Pinpoint the cell where the given text exists, returning its (X, Y) midpoint coordinate. 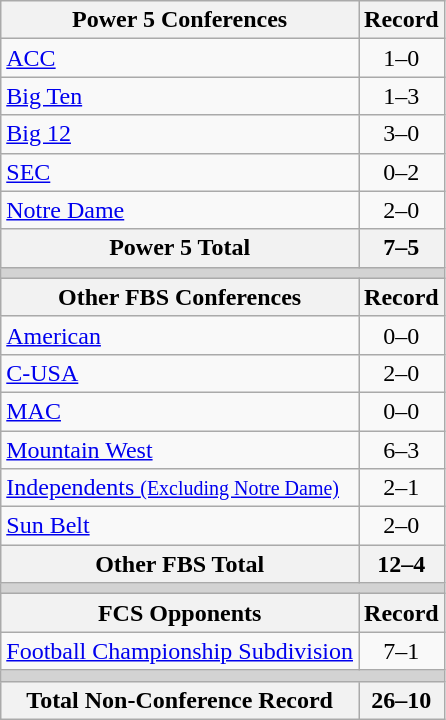
Independents (Excluding Notre Dame) (180, 488)
Football Championship Subdivision (180, 651)
Big 12 (180, 134)
2–1 (402, 488)
American (180, 335)
Total Non-Conference Record (180, 700)
SEC (180, 172)
1–0 (402, 58)
Big Ten (180, 96)
26–10 (402, 700)
7–1 (402, 651)
Power 5 Conferences (180, 20)
12–4 (402, 564)
7–5 (402, 248)
0–2 (402, 172)
FCS Opponents (180, 613)
Other FBS Conferences (180, 297)
Other FBS Total (180, 564)
C-USA (180, 373)
1–3 (402, 96)
Mountain West (180, 449)
ACC (180, 58)
Sun Belt (180, 526)
MAC (180, 411)
Power 5 Total (180, 248)
Notre Dame (180, 210)
3–0 (402, 134)
6–3 (402, 449)
